Pinpoint the cell where the given text exists, returning its (X, Y) midpoint coordinate. 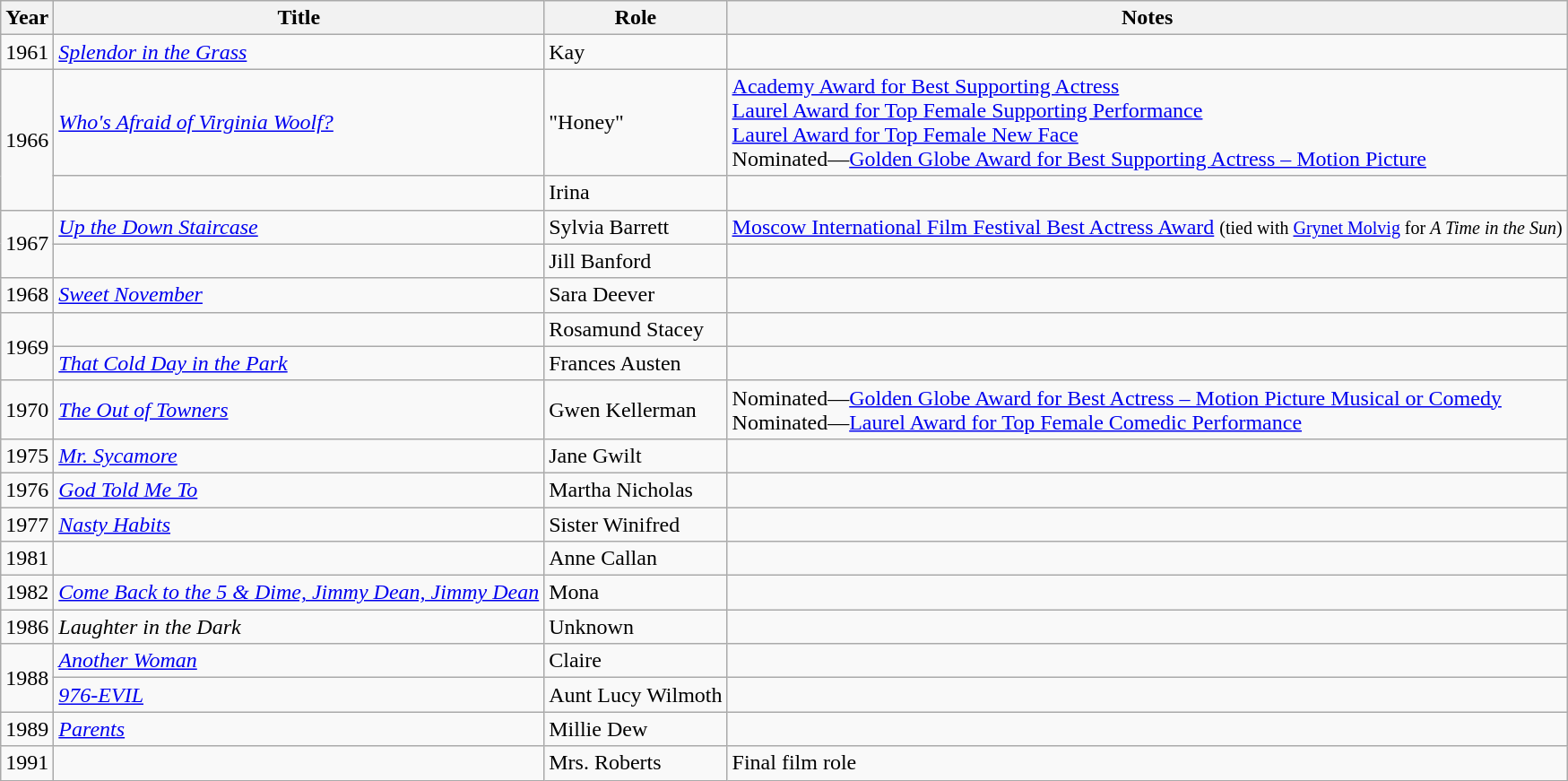
1969 (27, 346)
Who's Afraid of Virginia Woolf? (299, 122)
Martha Nicholas (636, 490)
Sister Winifred (636, 525)
Millie Dew (636, 729)
Claire (636, 661)
1970 (27, 409)
1968 (27, 295)
Come Back to the 5 & Dime, Jimmy Dean, Jimmy Dean (299, 593)
Sara Deever (636, 295)
Nominated—Golden Globe Award for Best Actress – Motion Picture Musical or ComedyNominated—Laurel Award for Top Female Comedic Performance (1148, 409)
1976 (27, 490)
Jill Banford (636, 261)
Anne Callan (636, 559)
1961 (27, 52)
Role (636, 18)
Mrs. Roberts (636, 763)
Gwen Kellerman (636, 409)
Mona (636, 593)
1977 (27, 525)
Splendor in the Grass (299, 52)
Up the Down Staircase (299, 227)
Final film role (1148, 763)
Moscow International Film Festival Best Actress Award (tied with Grynet Molvig for A Time in the Sun) (1148, 227)
Laughter in the Dark (299, 627)
The Out of Towners (299, 409)
1967 (27, 244)
Title (299, 18)
1981 (27, 559)
1986 (27, 627)
Another Woman (299, 661)
1982 (27, 593)
Unknown (636, 627)
Sylvia Barrett (636, 227)
1966 (27, 140)
Notes (1148, 18)
1975 (27, 456)
Kay (636, 52)
1989 (27, 729)
That Cold Day in the Park (299, 363)
God Told Me To (299, 490)
Irina (636, 193)
976-EVIL (299, 695)
Mr. Sycamore (299, 456)
Sweet November (299, 295)
1988 (27, 678)
Jane Gwilt (636, 456)
Aunt Lucy Wilmoth (636, 695)
Year (27, 18)
Frances Austen (636, 363)
Rosamund Stacey (636, 329)
Nasty Habits (299, 525)
Parents (299, 729)
"Honey" (636, 122)
1991 (27, 763)
